Return the [X, Y] coordinate for the center point of the cell that contains the specified text.  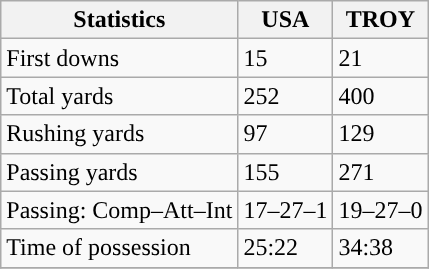
25:22 [286, 248]
Time of possession [120, 248]
21 [380, 58]
Passing yards [120, 172]
271 [380, 172]
Passing: Comp–Att–Int [120, 210]
Rushing yards [120, 134]
TROY [380, 20]
Statistics [120, 20]
97 [286, 134]
Total yards [120, 96]
252 [286, 96]
19–27–0 [380, 210]
400 [380, 96]
First downs [120, 58]
129 [380, 134]
15 [286, 58]
34:38 [380, 248]
USA [286, 20]
17–27–1 [286, 210]
155 [286, 172]
